Locate the cell with the specified text and output its [X, Y] center coordinate. 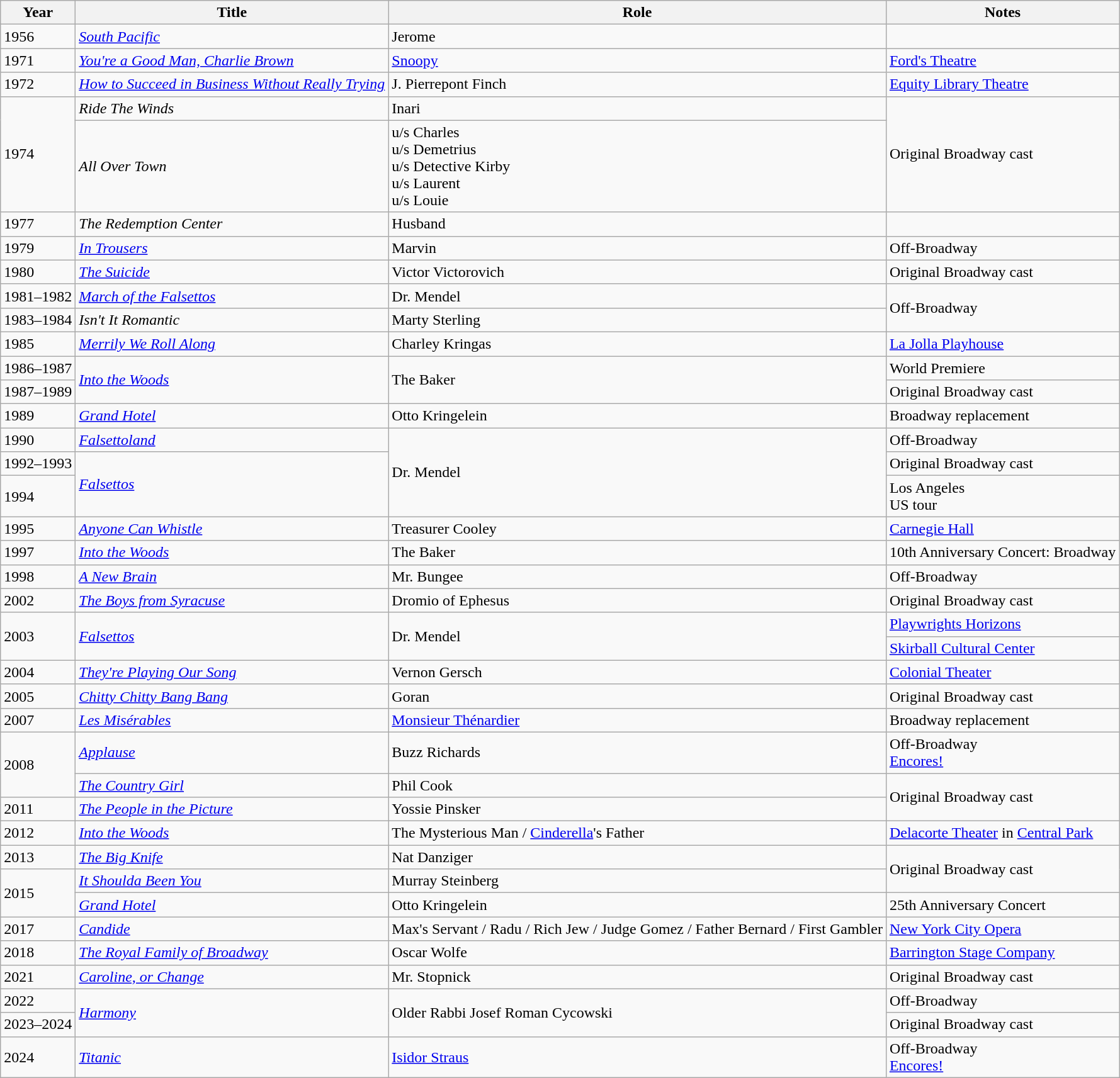
Dromio of Ephesus [637, 600]
Oscar Wolfe [637, 953]
1994 [38, 496]
2002 [38, 600]
Jerome [637, 36]
Candide [232, 929]
2005 [38, 696]
1971 [38, 60]
Goran [637, 696]
The People in the Picture [232, 809]
Merrily We Roll Along [232, 344]
1995 [38, 529]
Max's Servant / Radu / Rich Jew / Judge Gomez / Father Bernard / First Gambler [637, 929]
Yossie Pinsker [637, 809]
2018 [38, 953]
Marty Sterling [637, 320]
Barrington Stage Company [1002, 953]
1992–1993 [38, 464]
Harmony [232, 1013]
1987–1989 [38, 392]
Los AngelesUS tour [1002, 496]
All Over Town [232, 166]
1986–1987 [38, 368]
2012 [38, 833]
Notes [1002, 13]
2015 [38, 893]
1981–1982 [38, 296]
Inari [637, 108]
Delacorte Theater in Central Park [1002, 833]
Husband [637, 224]
1980 [38, 272]
Mr. Stopnick [637, 977]
In Trousers [232, 248]
Monsieur Thénardier [637, 720]
Nat Danziger [637, 857]
World Premiere [1002, 368]
1985 [38, 344]
The Royal Family of Broadway [232, 953]
They're Playing Our Song [232, 672]
2003 [38, 636]
Carnegie Hall [1002, 529]
Treasurer Cooley [637, 529]
Older Rabbi Josef Roman Cycowski [637, 1013]
Equity Library Theatre [1002, 84]
Marvin [637, 248]
Victor Victorovich [637, 272]
Snoopy [637, 60]
Caroline, or Change [232, 977]
1977 [38, 224]
Les Misérables [232, 720]
Role [637, 13]
Falsettoland [232, 440]
2023–2024 [38, 1025]
u/s Charlesu/s Demetriusu/s Detective Kirbyu/s Laurentu/s Louie [637, 166]
Ride The Winds [232, 108]
2022 [38, 1001]
1983–1984 [38, 320]
1997 [38, 553]
How to Succeed in Business Without Really Trying [232, 84]
1990 [38, 440]
You're a Good Man, Charlie Brown [232, 60]
La Jolla Playhouse [1002, 344]
The Mysterious Man / Cinderella's Father [637, 833]
1998 [38, 576]
The Country Girl [232, 785]
2011 [38, 809]
Year [38, 13]
10th Anniversary Concert: Broadway [1002, 553]
A New Brain [232, 576]
2024 [38, 1057]
Chitty Chitty Bang Bang [232, 696]
1956 [38, 36]
Isidor Straus [637, 1057]
1979 [38, 248]
Charley Kringas [637, 344]
2017 [38, 929]
The Suicide [232, 272]
J. Pierrepont Finch [637, 84]
Playwrights Horizons [1002, 624]
2021 [38, 977]
South Pacific [232, 36]
The Big Knife [232, 857]
Phil Cook [637, 785]
Titanic [232, 1057]
2007 [38, 720]
New York City Opera [1002, 929]
Mr. Bungee [637, 576]
Skirball Cultural Center [1002, 648]
1972 [38, 84]
Isn't It Romantic [232, 320]
The Boys from Syracuse [232, 600]
Applause [232, 753]
2008 [38, 764]
Vernon Gersch [637, 672]
Buzz Richards [637, 753]
1974 [38, 154]
25th Anniversary Concert [1002, 905]
Ford's Theatre [1002, 60]
2004 [38, 672]
Murray Steinberg [637, 881]
It Shoulda Been You [232, 881]
2013 [38, 857]
Colonial Theater [1002, 672]
March of the Falsettos [232, 296]
Anyone Can Whistle [232, 529]
Title [232, 13]
The Redemption Center [232, 224]
1989 [38, 416]
